Search for the cell housing the specified text and yield its (x, y) center coordinate. 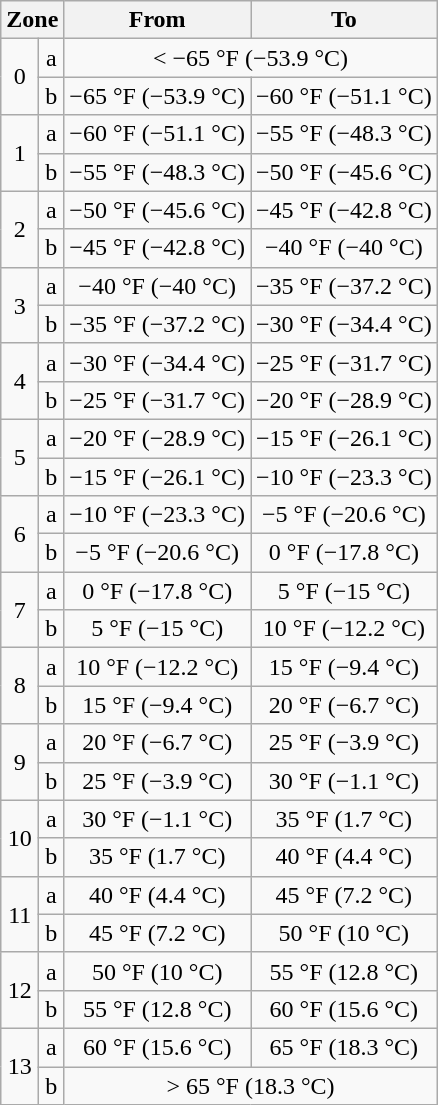
8 (20, 686)
7 (20, 610)
65 °F (18.3 °C) (344, 1047)
5 (20, 457)
6 (20, 534)
Zone (32, 20)
4 (20, 381)
9 (20, 762)
3 (20, 305)
−65 °F (−53.9 °C) (158, 96)
0 (20, 77)
< −65 °F (−53.9 °C) (250, 58)
10 (20, 838)
11 (20, 914)
> 65 °F (18.3 °C) (250, 1085)
2 (20, 229)
To (344, 20)
12 (20, 990)
13 (20, 1066)
1 (20, 153)
From (158, 20)
